Provide the (x, y) coordinate of the cell's center where the given text is located.  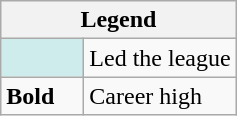
Led the league (160, 58)
Legend (118, 20)
Bold (42, 96)
Career high (160, 96)
